Identify which cell holds the provided text, then report its [x, y] central coordinate. 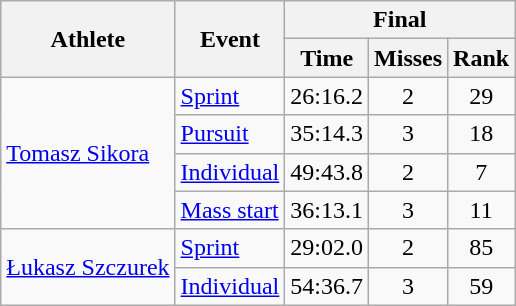
Misses [408, 58]
Rank [482, 58]
Time [327, 58]
Pursuit [230, 134]
Event [230, 39]
54:36.7 [327, 286]
29:02.0 [327, 248]
85 [482, 248]
18 [482, 134]
59 [482, 286]
Tomasz Sikora [88, 153]
35:14.3 [327, 134]
Athlete [88, 39]
7 [482, 172]
36:13.1 [327, 210]
Łukasz Szczurek [88, 267]
26:16.2 [327, 96]
Mass start [230, 210]
11 [482, 210]
49:43.8 [327, 172]
29 [482, 96]
Final [400, 20]
